Scan for the cell matching the given text and deliver its (x, y) coordinate at center. 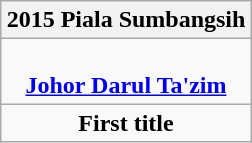
First title (126, 123)
2015 Piala Sumbangsih (126, 20)
Johor Darul Ta'zim (126, 72)
